Return (X, Y) of the center of cell containing provided text 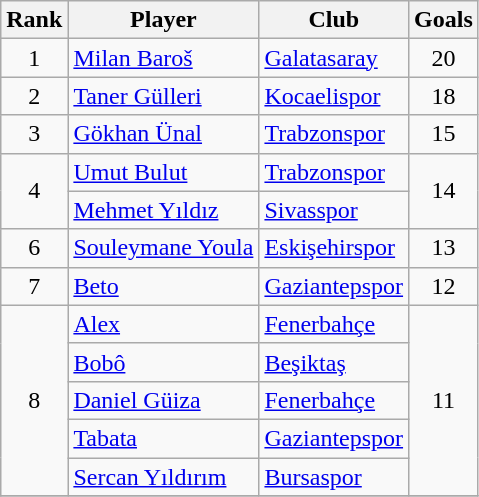
Player (164, 20)
Beto (164, 286)
Sivasspor (334, 210)
13 (444, 248)
2 (34, 96)
Bursaspor (334, 477)
Galatasaray (334, 58)
Umut Bulut (164, 172)
Bobô (164, 362)
Daniel Güiza (164, 400)
6 (34, 248)
Milan Baroš (164, 58)
8 (34, 400)
4 (34, 191)
Alex (164, 324)
Sercan Yıldırım (164, 477)
20 (444, 58)
Taner Gülleri (164, 96)
Eskişehirspor (334, 248)
12 (444, 286)
3 (34, 134)
Rank (34, 20)
Souleymane Youla (164, 248)
Goals (444, 20)
Mehmet Yıldız (164, 210)
7 (34, 286)
11 (444, 400)
18 (444, 96)
15 (444, 134)
Gökhan Ünal (164, 134)
Kocaelispor (334, 96)
Tabata (164, 438)
1 (34, 58)
14 (444, 191)
Club (334, 20)
Beşiktaş (334, 362)
